For the text-containing cell, return its midpoint in (X, Y) coordinate format. 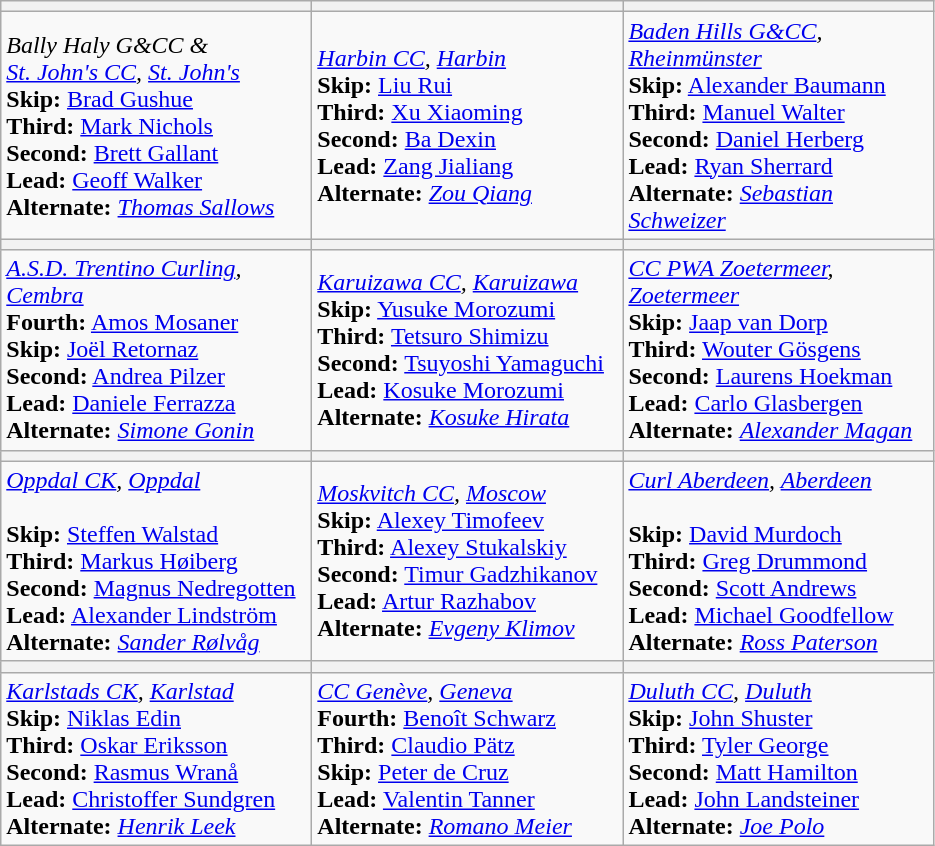
Duluth CC, DuluthSkip: John Shuster Third: Tyler George Second: Matt Hamilton Lead: John Landsteiner Alternate: Joe Polo (778, 758)
Karlstads CK, KarlstadSkip: Niklas Edin Third: Oskar Eriksson Second: Rasmus Wranå Lead: Christoffer Sundgren Alternate: Henrik Leek (156, 758)
Curl Aberdeen, AberdeenSkip: David Murdoch Third: Greg Drummond Second: Scott Andrews Lead: Michael Goodfellow Alternate: Ross Paterson (778, 561)
Karuizawa CC, KaruizawaSkip: Yusuke Morozumi Third: Tetsuro Shimizu Second: Tsuyoshi Yamaguchi Lead: Kosuke Morozumi Alternate: Kosuke Hirata (468, 350)
Oppdal CK, OppdalSkip: Steffen Walstad Third: Markus Høiberg Second: Magnus Nedregotten Lead: Alexander Lindström Alternate: Sander Rølvåg (156, 561)
Bally Haly G&CC & St. John's CC, St. John'sSkip: Brad Gushue Third: Mark Nichols Second: Brett Gallant Lead: Geoff Walker Alternate: Thomas Sallows (156, 126)
CC PWA Zoetermeer, ZoetermeerSkip: Jaap van Dorp Third: Wouter Gösgens Second: Laurens Hoekman Lead: Carlo Glasbergen Alternate: Alexander Magan (778, 350)
A.S.D. Trentino Curling, CembraFourth: Amos Mosaner Skip: Joël Retornaz Second: Andrea Pilzer Lead: Daniele Ferrazza Alternate: Simone Gonin (156, 350)
CC Genève, GenevaFourth: Benoît Schwarz Third: Claudio Pätz Skip: Peter de Cruz Lead: Valentin Tanner Alternate: Romano Meier (468, 758)
Harbin CC, HarbinSkip: Liu Rui Third: Xu Xiaoming Second: Ba Dexin Lead: Zang Jialiang Alternate: Zou Qiang (468, 126)
Moskvitch CC, MoscowSkip: Alexey Timofeev Third: Alexey Stukalskiy Second: Timur Gadzhikanov Lead: Artur Razhabov Alternate: Evgeny Klimov (468, 561)
Baden Hills G&CC, RheinmünsterSkip: Alexander Baumann Third: Manuel Walter Second: Daniel Herberg Lead: Ryan Sherrard Alternate: Sebastian Schweizer (778, 126)
